Find where the given text appears and provide that cell's center as [x, y] coordinate. 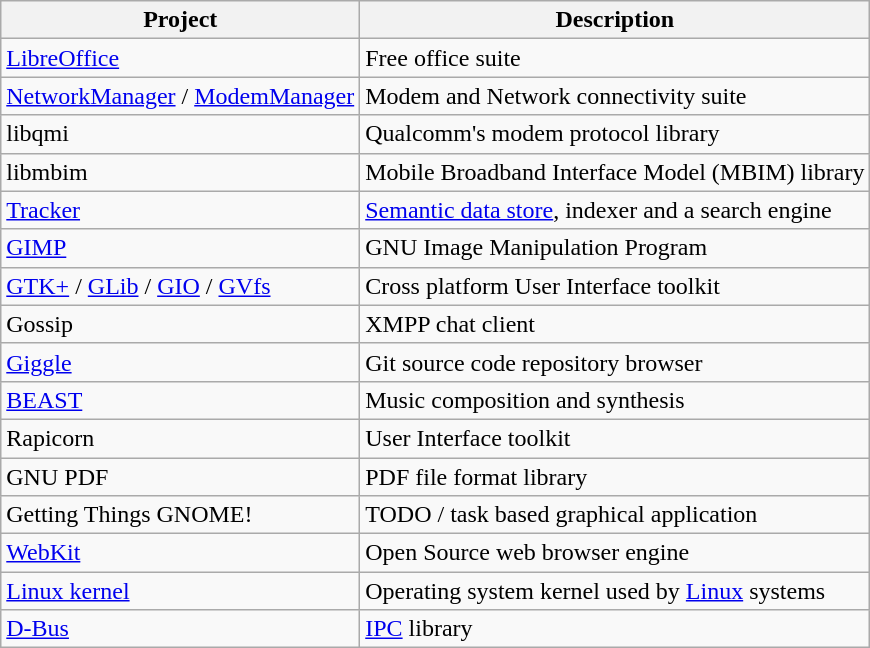
IPC library [615, 629]
GIMP [180, 248]
Qualcomm's modem protocol library [615, 134]
NetworkManager / ModemManager [180, 96]
libmbim [180, 172]
Project [180, 20]
D-Bus [180, 629]
Gossip [180, 324]
PDF file format library [615, 477]
Tracker [180, 210]
Description [615, 20]
libqmi [180, 134]
Music composition and synthesis [615, 400]
Semantic data store, indexer and a search engine [615, 210]
WebKit [180, 553]
XMPP chat client [615, 324]
GTK+ / GLib / GIO / GVfs [180, 286]
Mobile Broadband Interface Model (MBIM) library [615, 172]
TODO / task based graphical application [615, 515]
Operating system kernel used by Linux systems [615, 591]
Linux kernel [180, 591]
Open Source web browser engine [615, 553]
GNU PDF [180, 477]
Cross platform User Interface toolkit [615, 286]
BEAST [180, 400]
Git source code repository browser [615, 362]
Giggle [180, 362]
Getting Things GNOME! [180, 515]
LibreOffice [180, 58]
Modem and Network connectivity suite [615, 96]
Rapicorn [180, 438]
User Interface toolkit [615, 438]
GNU Image Manipulation Program [615, 248]
Free office suite [615, 58]
